Detect which cell encompasses the target text, then output its [x, y] center coordinate. 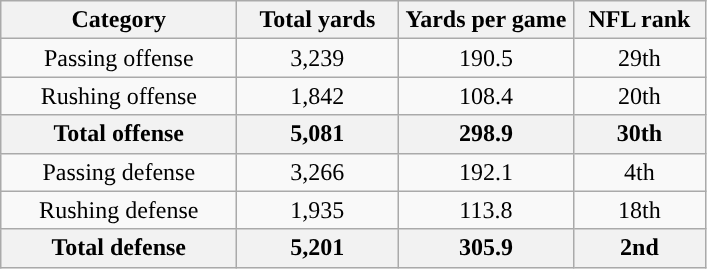
190.5 [486, 58]
113.8 [486, 210]
192.1 [486, 172]
Category [119, 20]
3,266 [318, 172]
5,081 [318, 134]
298.9 [486, 134]
Total offense [119, 134]
4th [640, 172]
20th [640, 96]
Rushing offense [119, 96]
30th [640, 134]
108.4 [486, 96]
3,239 [318, 58]
5,201 [318, 248]
305.9 [486, 248]
29th [640, 58]
NFL rank [640, 20]
Passing offense [119, 58]
1,935 [318, 210]
2nd [640, 248]
18th [640, 210]
1,842 [318, 96]
Total yards [318, 20]
Yards per game [486, 20]
Passing defense [119, 172]
Rushing defense [119, 210]
Total defense [119, 248]
